Extract the (x, y) coordinate from the center of the cell holding the provided text.  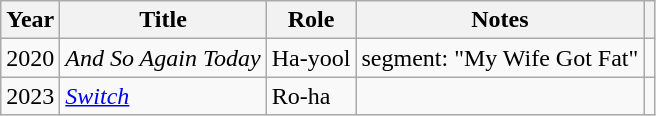
Ha-yool (311, 58)
And So Again Today (163, 58)
Switch (163, 96)
Notes (500, 20)
Role (311, 20)
2020 (30, 58)
segment: "My Wife Got Fat" (500, 58)
2023 (30, 96)
Ro-ha (311, 96)
Title (163, 20)
Year (30, 20)
